Scan for the cell matching the given text and deliver its (X, Y) coordinate at center. 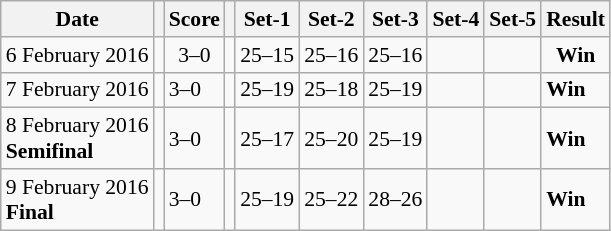
Result (576, 19)
8 February 2016Semifinal (78, 138)
9 February 2016Final (78, 200)
Date (78, 19)
Set-4 (456, 19)
Set-5 (512, 19)
7 February 2016 (78, 90)
25–22 (331, 200)
Set-3 (395, 19)
Score (194, 19)
25–20 (331, 138)
25–18 (331, 90)
6 February 2016 (78, 55)
25–15 (267, 55)
28–26 (395, 200)
Set-2 (331, 19)
Set-1 (267, 19)
25–17 (267, 138)
